Find where the given text appears and provide that cell's center as (X, Y) coordinate. 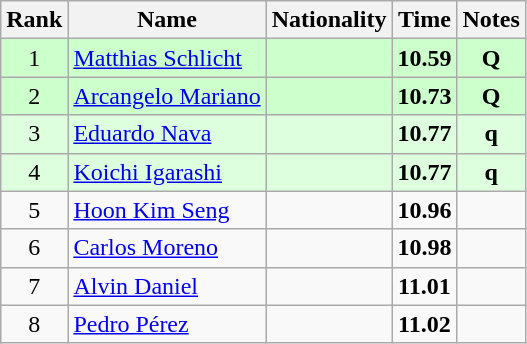
10.73 (424, 96)
7 (34, 286)
4 (34, 172)
10.98 (424, 248)
6 (34, 248)
Rank (34, 20)
Arcangelo Mariano (167, 96)
Alvin Daniel (167, 286)
11.02 (424, 324)
1 (34, 58)
Hoon Kim Seng (167, 210)
Eduardo Nava (167, 134)
2 (34, 96)
11.01 (424, 286)
Notes (491, 20)
8 (34, 324)
10.96 (424, 210)
Name (167, 20)
10.59 (424, 58)
Nationality (329, 20)
Koichi Igarashi (167, 172)
3 (34, 134)
Carlos Moreno (167, 248)
Matthias Schlicht (167, 58)
5 (34, 210)
Time (424, 20)
Pedro Pérez (167, 324)
